Extract the (X, Y) coordinate from the center of the cell holding the provided text.  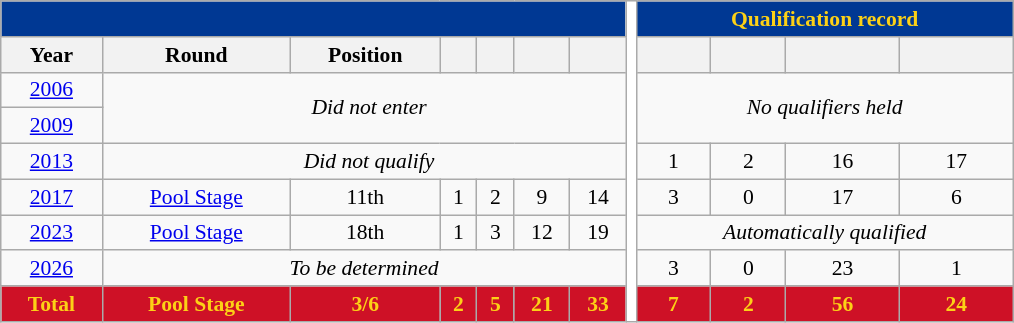
To be determined (364, 269)
3/6 (366, 304)
24 (956, 304)
2009 (52, 126)
16 (842, 162)
33 (598, 304)
Year (52, 55)
Qualification record (824, 19)
2026 (52, 269)
11th (366, 197)
23 (842, 269)
2013 (52, 162)
Round (196, 55)
Did not enter (369, 108)
2023 (52, 233)
Automatically qualified (824, 233)
19 (598, 233)
21 (542, 304)
6 (956, 197)
18th (366, 233)
2006 (52, 90)
56 (842, 304)
Did not qualify (369, 162)
Total (52, 304)
12 (542, 233)
7 (674, 304)
2017 (52, 197)
Position (366, 55)
No qualifiers held (824, 108)
5 (496, 304)
14 (598, 197)
9 (542, 197)
